Identify which cell holds the provided text, then report its [X, Y] central coordinate. 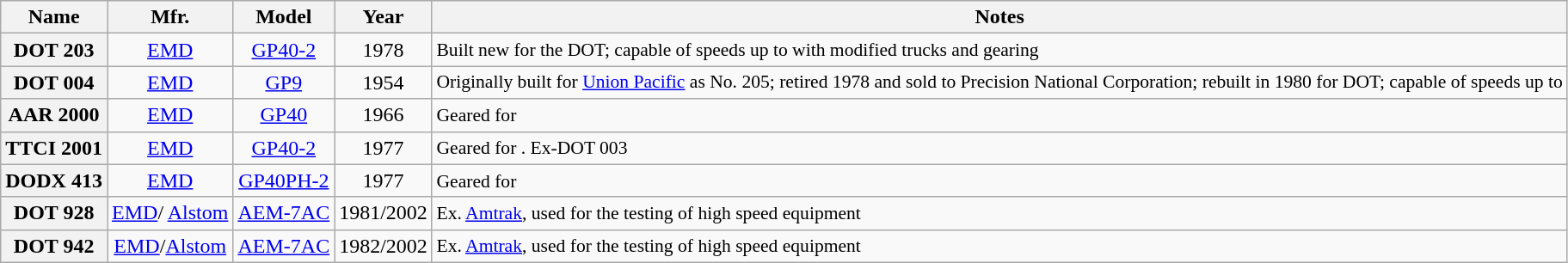
1982/2002 [384, 246]
1954 [384, 83]
Geared for . Ex-DOT 003 [999, 148]
DODX 413 [54, 180]
1978 [384, 50]
GP40 [284, 115]
DOT 004 [54, 83]
EMD/ Alstom [169, 213]
EMD/Alstom [169, 246]
DOT 942 [54, 246]
Notes [999, 17]
TTCI 2001 [54, 148]
Built new for the DOT; capable of speeds up to with modified trucks and gearing [999, 50]
GP9 [284, 83]
GP40PH-2 [284, 180]
1981/2002 [384, 213]
Mfr. [169, 17]
Model [284, 17]
AAR 2000 [54, 115]
Name [54, 17]
DOT 928 [54, 213]
Year [384, 17]
1966 [384, 115]
DOT 203 [54, 50]
